Pinpoint the cell where the given text exists, returning its (X, Y) midpoint coordinate. 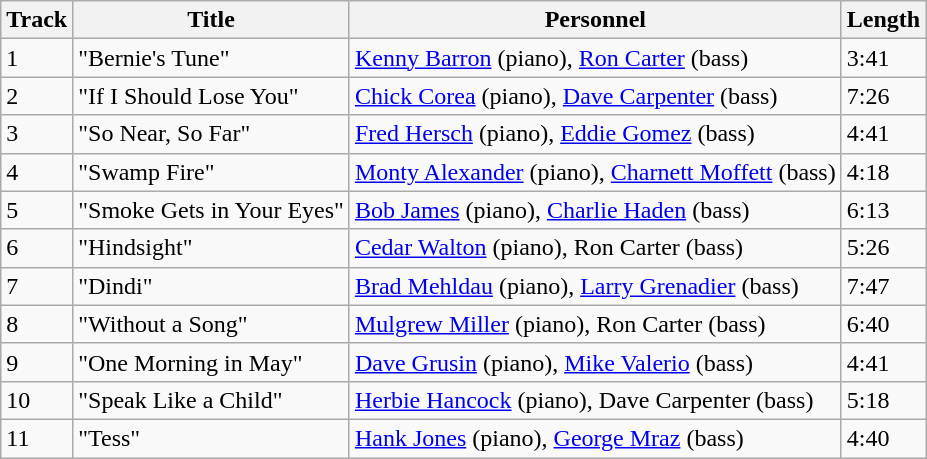
"Smoke Gets in Your Eyes" (212, 210)
11 (37, 438)
Dave Grusin (piano), Mike Valerio (bass) (595, 362)
7:47 (883, 286)
Herbie Hancock (piano), Dave Carpenter (bass) (595, 400)
5 (37, 210)
"Swamp Fire" (212, 172)
1 (37, 58)
5:18 (883, 400)
Cedar Walton (piano), Ron Carter (bass) (595, 248)
Monty Alexander (piano), Charnett Moffett (bass) (595, 172)
Hank Jones (piano), George Mraz (bass) (595, 438)
2 (37, 96)
3 (37, 134)
6:13 (883, 210)
Fred Hersch (piano), Eddie Gomez (bass) (595, 134)
Length (883, 20)
7 (37, 286)
"Tess" (212, 438)
"Speak Like a Child" (212, 400)
6 (37, 248)
4:40 (883, 438)
6:40 (883, 324)
4 (37, 172)
Mulgrew Miller (piano), Ron Carter (bass) (595, 324)
8 (37, 324)
"Without a Song" (212, 324)
"Hindsight" (212, 248)
Personnel (595, 20)
Track (37, 20)
9 (37, 362)
Title (212, 20)
Brad Mehldau (piano), Larry Grenadier (bass) (595, 286)
"Dindi" (212, 286)
Bob James (piano), Charlie Haden (bass) (595, 210)
"If I Should Lose You" (212, 96)
"One Morning in May" (212, 362)
Chick Corea (piano), Dave Carpenter (bass) (595, 96)
4:18 (883, 172)
Kenny Barron (piano), Ron Carter (bass) (595, 58)
5:26 (883, 248)
"So Near, So Far" (212, 134)
7:26 (883, 96)
3:41 (883, 58)
10 (37, 400)
"Bernie's Tune" (212, 58)
